Detect which cell encompasses the target text, then output its [X, Y] center coordinate. 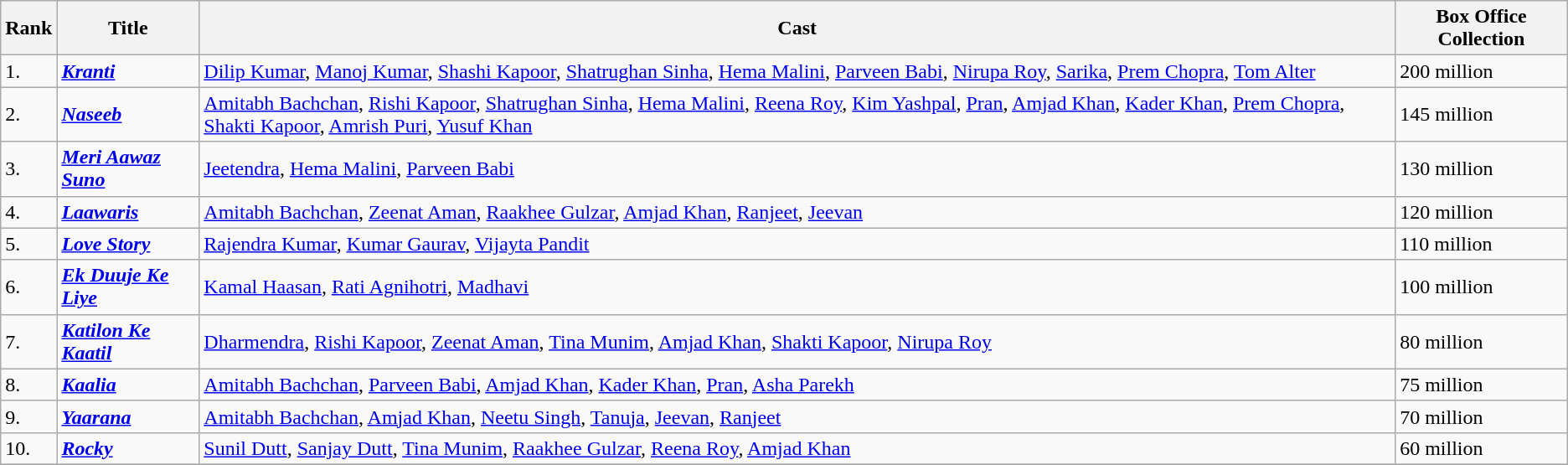
10. [28, 448]
4. [28, 212]
80 million [1482, 342]
70 million [1482, 416]
Amitabh Bachchan, Amjad Khan, Neetu Singh, Tanuja, Jeevan, Ranjeet [797, 416]
Cast [797, 28]
100 million [1482, 287]
Rajendra Kumar, Kumar Gaurav, Vijayta Pandit [797, 244]
Dilip Kumar, Manoj Kumar, Shashi Kapoor, Shatrughan Sinha, Hema Malini, Parveen Babi, Nirupa Roy, Sarika, Prem Chopra, Tom Alter [797, 71]
6. [28, 287]
Laawaris [128, 212]
Amitabh Bachchan, Parveen Babi, Amjad Khan, Kader Khan, Pran, Asha Parekh [797, 385]
Love Story [128, 244]
Rank [28, 28]
3. [28, 169]
110 million [1482, 244]
Sunil Dutt, Sanjay Dutt, Tina Munim, Raakhee Gulzar, Reena Roy, Amjad Khan [797, 448]
8. [28, 385]
9. [28, 416]
Ek Duuje Ke Liye [128, 287]
Jeetendra, Hema Malini, Parveen Babi [797, 169]
Meri Aawaz Suno [128, 169]
Rocky [128, 448]
Title [128, 28]
2. [28, 114]
Dharmendra, Rishi Kapoor, Zeenat Aman, Tina Munim, Amjad Khan, Shakti Kapoor, Nirupa Roy [797, 342]
7. [28, 342]
75 million [1482, 385]
Kamal Haasan, Rati Agnihotri, Madhavi [797, 287]
Kranti [128, 71]
60 million [1482, 448]
Yaarana [128, 416]
Box Office Collection [1482, 28]
Amitabh Bachchan, Zeenat Aman, Raakhee Gulzar, Amjad Khan, Ranjeet, Jeevan [797, 212]
Katilon Ke Kaatil [128, 342]
5. [28, 244]
Kaalia [128, 385]
200 million [1482, 71]
130 million [1482, 169]
120 million [1482, 212]
1. [28, 71]
145 million [1482, 114]
Naseeb [128, 114]
